Pinpoint the cell where the given text exists, returning its (X, Y) midpoint coordinate. 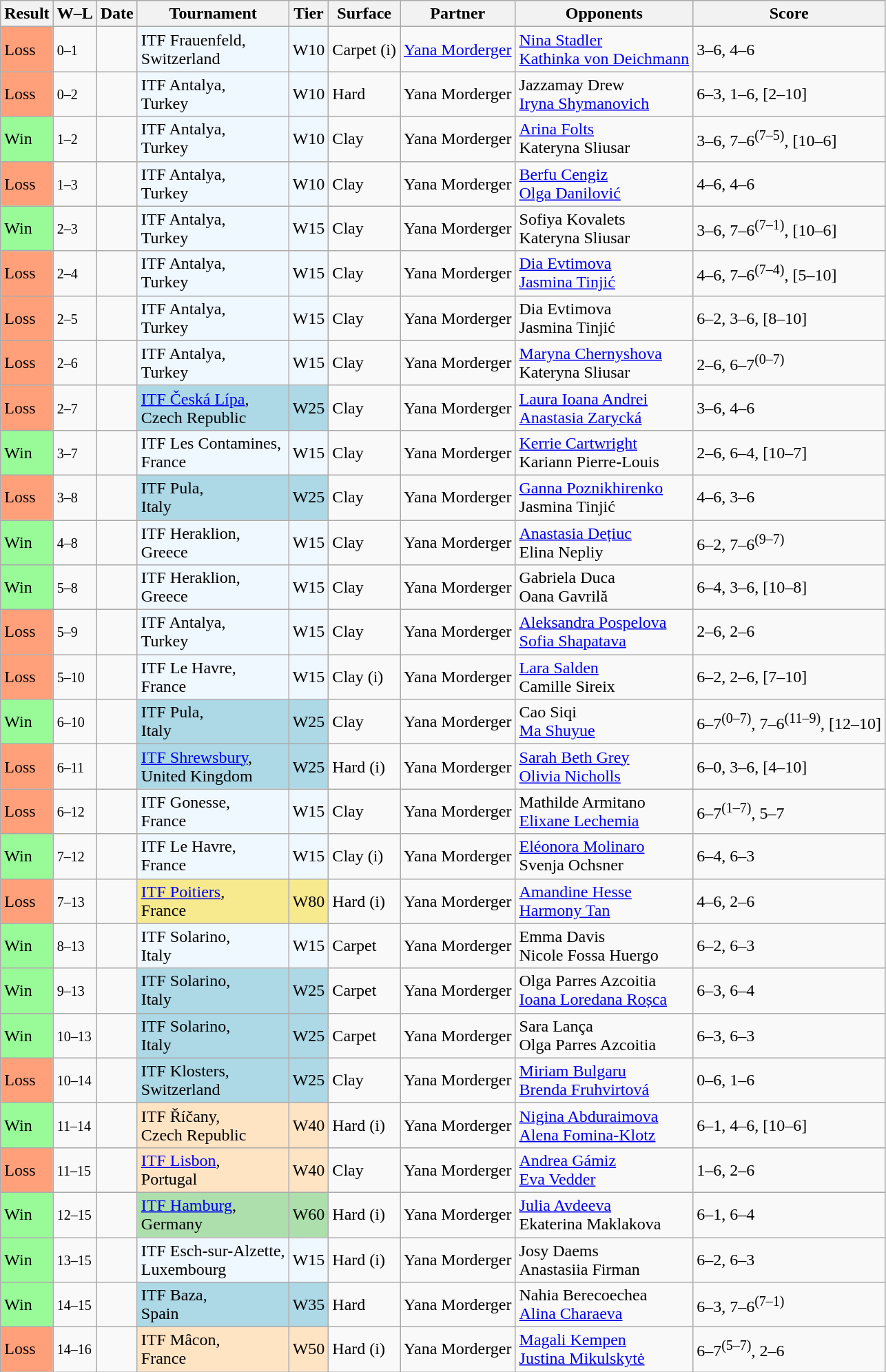
Kerrie Cartwright Kariann Pierre-Louis (604, 452)
6–7(0–7), 7–6(11–9), [12–10] (790, 722)
Lara Salden Camille Sireix (604, 677)
ITF Česká Lípa, Czech Republic (213, 408)
Score (790, 14)
ITF Shrewsbury, United Kingdom (213, 766)
6–3, 1–6, [2–10] (790, 94)
7–12 (74, 856)
2–6, 2–6 (790, 633)
Magali Kempen Justina Mikulskytė (604, 1349)
0–1 (74, 50)
11–14 (74, 1125)
Anastasia Dețiuc Elina Nepliy (604, 542)
4–6, 3–6 (790, 498)
W80 (309, 901)
6–0, 3–6, [4–10] (790, 766)
1–2 (74, 139)
5–9 (74, 633)
4–6, 7–6(7–4), [5–10] (790, 273)
14–15 (74, 1305)
Mathilde Armitano Elixane Lechemia (604, 812)
Cao Siqi Ma Shuyue (604, 722)
Nigina Abduraimova Alena Fomina-Klotz (604, 1125)
11–15 (74, 1170)
ITF Klosters, Switzerland (213, 1081)
Partner (457, 14)
9–13 (74, 991)
ITF Gonesse, France (213, 812)
Sarah Beth Grey Olivia Nicholls (604, 766)
1–3 (74, 183)
W–L (74, 14)
6–10 (74, 722)
Arina Folts Kateryna Sliusar (604, 139)
2–4 (74, 273)
13–15 (74, 1260)
Date (117, 14)
Surface (364, 14)
ITF Mâcon, France (213, 1349)
2–5 (74, 318)
Maryna Chernyshova Kateryna Sliusar (604, 362)
Laura Ioana Andrei Anastasia Zarycká (604, 408)
Opponents (604, 14)
3–6, 7–6(7–1), [10–6] (790, 229)
14–16 (74, 1349)
6–2, 3–6, [8–10] (790, 318)
5–10 (74, 677)
Tier (309, 14)
6–7(5–7), 2–6 (790, 1349)
W50 (309, 1349)
4–6, 2–6 (790, 901)
ITF Poitiers, France (213, 901)
4–8 (74, 542)
2–6, 6–4, [10–7] (790, 452)
Carpet (i) (364, 50)
10–13 (74, 1035)
7–13 (74, 901)
ITF Lisbon, Portugal (213, 1170)
6–1, 6–4 (790, 1214)
3–8 (74, 498)
3–7 (74, 452)
6–3, 6–4 (790, 991)
6–4, 6–3 (790, 856)
Ganna Poznikhirenko Jasmina Tinjić (604, 498)
4–6, 4–6 (790, 183)
ITF Les Contamines, France (213, 452)
6–3, 6–3 (790, 1035)
Miriam Bulgaru Brenda Fruhvirtová (604, 1081)
Gabriela Duca Oana Gavrilă (604, 587)
0–6, 1–6 (790, 1081)
Aleksandra Pospelova Sofia Shapatava (604, 633)
6–2, 2–6, [7–10] (790, 677)
2–3 (74, 229)
W60 (309, 1214)
6–12 (74, 812)
ITF Frauenfeld, Switzerland (213, 50)
Nahia Berecoechea Alina Charaeva (604, 1305)
0–2 (74, 94)
Julia Avdeeva Ekaterina Maklakova (604, 1214)
3–6, 7–6(7–5), [10–6] (790, 139)
10–14 (74, 1081)
Sara Lança Olga Parres Azcoitia (604, 1035)
ITF Hamburg, Germany (213, 1214)
Jazzamay Drew Iryna Shymanovich (604, 94)
Sofiya Kovalets Kateryna Sliusar (604, 229)
2–6 (74, 362)
Berfu Cengiz Olga Danilović (604, 183)
ITF Esch-sur-Alzette, Luxembourg (213, 1260)
Emma Davis Nicole Fossa Huergo (604, 945)
12–15 (74, 1214)
6–11 (74, 766)
2–7 (74, 408)
Olga Parres Azcoitia Ioana Loredana Roșca (604, 991)
8–13 (74, 945)
Result (27, 14)
Josy Daems Anastasiia Firman (604, 1260)
6–7(1–7), 5–7 (790, 812)
6–1, 4–6, [10–6] (790, 1125)
2–6, 6–7(0–7) (790, 362)
Andrea Gámiz Eva Vedder (604, 1170)
Tournament (213, 14)
W35 (309, 1305)
Amandine Hesse Harmony Tan (604, 901)
6–3, 7–6(7–1) (790, 1305)
Nina Stadler Kathinka von Deichmann (604, 50)
6–4, 3–6, [10–8] (790, 587)
ITF Baza, Spain (213, 1305)
ITF Říčany, Czech Republic (213, 1125)
5–8 (74, 587)
6–2, 7–6(9–7) (790, 542)
Eléonora Molinaro Svenja Ochsner (604, 856)
1–6, 2–6 (790, 1170)
